Determine the [X, Y] coordinate at the center of the cell enclosing the given text.  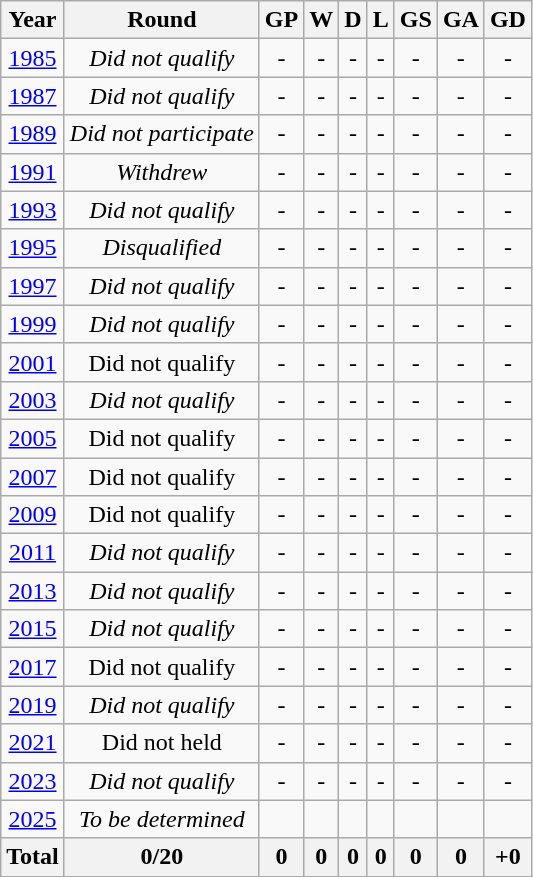
2023 [33, 781]
2001 [33, 362]
Did not held [162, 743]
Withdrew [162, 172]
2019 [33, 705]
2017 [33, 667]
GP [281, 20]
Did not participate [162, 134]
0/20 [162, 857]
D [353, 20]
Total [33, 857]
Year [33, 20]
2011 [33, 553]
2005 [33, 438]
2021 [33, 743]
+0 [508, 857]
L [380, 20]
1991 [33, 172]
Disqualified [162, 248]
1993 [33, 210]
W [322, 20]
GA [460, 20]
1997 [33, 286]
1995 [33, 248]
GD [508, 20]
To be determined [162, 819]
2025 [33, 819]
2015 [33, 629]
1999 [33, 324]
2003 [33, 400]
GS [416, 20]
2007 [33, 477]
1989 [33, 134]
2013 [33, 591]
Round [162, 20]
1985 [33, 58]
2009 [33, 515]
1987 [33, 96]
